Determine the (x, y) coordinate at the center of the cell enclosing the given text.  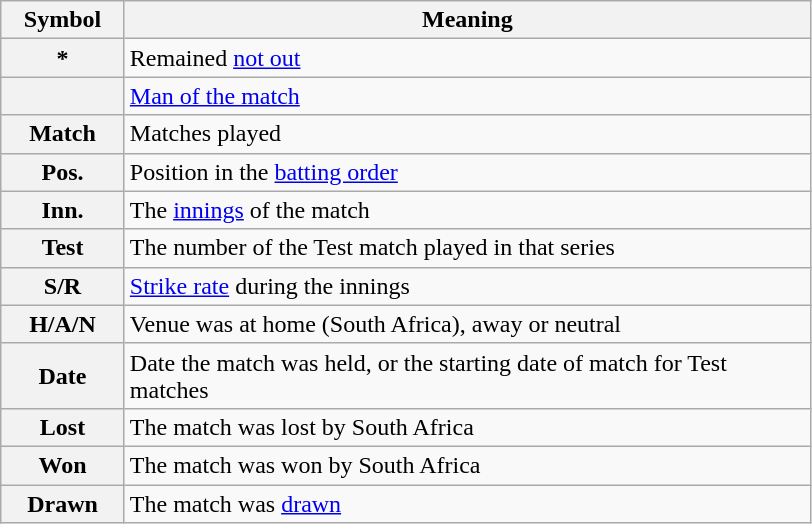
Date (63, 376)
Position in the batting order (467, 172)
Meaning (467, 20)
Venue was at home (South Africa), away or neutral (467, 324)
Man of the match (467, 96)
Inn. (63, 210)
Lost (63, 427)
H/A/N (63, 324)
The match was drawn (467, 503)
Pos. (63, 172)
The innings of the match (467, 210)
Drawn (63, 503)
Won (63, 465)
The number of the Test match played in that series (467, 248)
S/R (63, 286)
Matches played (467, 134)
Match (63, 134)
Date the match was held, or the starting date of match for Test matches (467, 376)
The match was won by South Africa (467, 465)
Remained not out (467, 58)
Strike rate during the innings (467, 286)
Test (63, 248)
The match was lost by South Africa (467, 427)
Symbol (63, 20)
* (63, 58)
